Output the (x, y) coordinate of the center of the cell containing the given text.  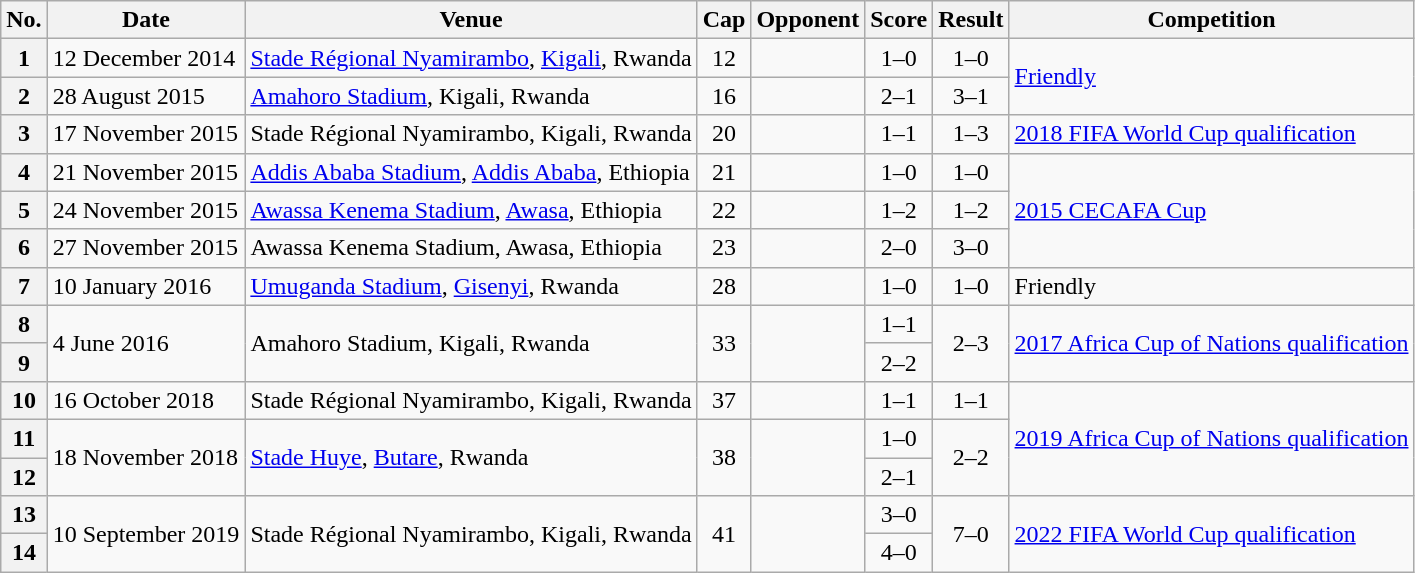
1 (24, 58)
37 (724, 400)
1–3 (971, 134)
2019 Africa Cup of Nations qualification (1212, 438)
2022 FIFA World Cup qualification (1212, 534)
21 (724, 172)
4 (24, 172)
8 (24, 324)
2015 CECAFA Cup (1212, 210)
9 (24, 362)
Venue (471, 20)
20 (724, 134)
Result (971, 20)
5 (24, 210)
18 November 2018 (146, 457)
11 (24, 438)
No. (24, 20)
23 (724, 248)
17 November 2015 (146, 134)
12 December 2014 (146, 58)
4–0 (899, 553)
3 (24, 134)
3–1 (971, 96)
33 (724, 343)
24 November 2015 (146, 210)
13 (24, 515)
10 September 2019 (146, 534)
2–0 (899, 248)
38 (724, 457)
10 (24, 400)
2018 FIFA World Cup qualification (1212, 134)
28 August 2015 (146, 96)
41 (724, 534)
Date (146, 20)
7–0 (971, 534)
Competition (1212, 20)
2017 Africa Cup of Nations qualification (1212, 343)
16 (724, 96)
14 (24, 553)
Umuganda Stadium, Gisenyi, Rwanda (471, 286)
27 November 2015 (146, 248)
21 November 2015 (146, 172)
28 (724, 286)
2 (24, 96)
4 June 2016 (146, 343)
Stade Huye, Butare, Rwanda (471, 457)
10 January 2016 (146, 286)
22 (724, 210)
Addis Ababa Stadium, Addis Ababa, Ethiopia (471, 172)
16 October 2018 (146, 400)
Score (899, 20)
6 (24, 248)
2–3 (971, 343)
7 (24, 286)
Cap (724, 20)
Opponent (808, 20)
